Return (X, Y) of the center of cell containing provided text 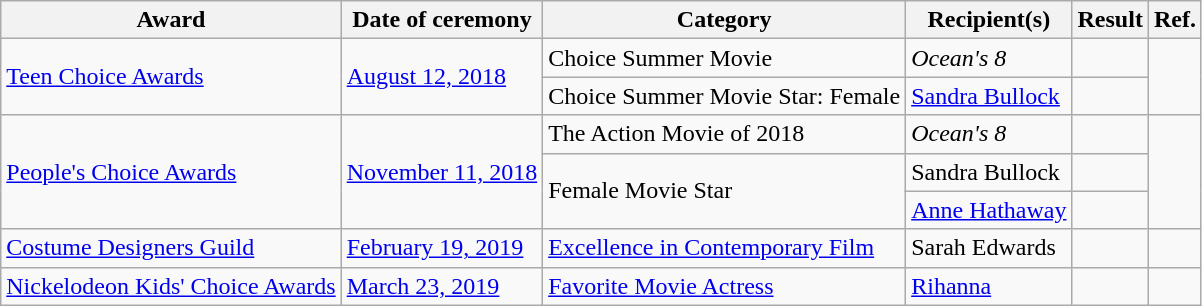
Choice Summer Movie Star: Female (724, 96)
Rihanna (989, 286)
March 23, 2019 (442, 286)
November 11, 2018 (442, 172)
Nickelodeon Kids' Choice Awards (171, 286)
Ref. (1174, 20)
People's Choice Awards (171, 172)
February 19, 2019 (442, 248)
Recipient(s) (989, 20)
Female Movie Star (724, 191)
Favorite Movie Actress (724, 286)
Date of ceremony (442, 20)
Excellence in Contemporary Film (724, 248)
August 12, 2018 (442, 77)
Result (1110, 20)
The Action Movie of 2018 (724, 134)
Choice Summer Movie (724, 58)
Award (171, 20)
Costume Designers Guild (171, 248)
Anne Hathaway (989, 210)
Sarah Edwards (989, 248)
Teen Choice Awards (171, 77)
Category (724, 20)
